Locate the cell with the specified text and output its (x, y) center coordinate. 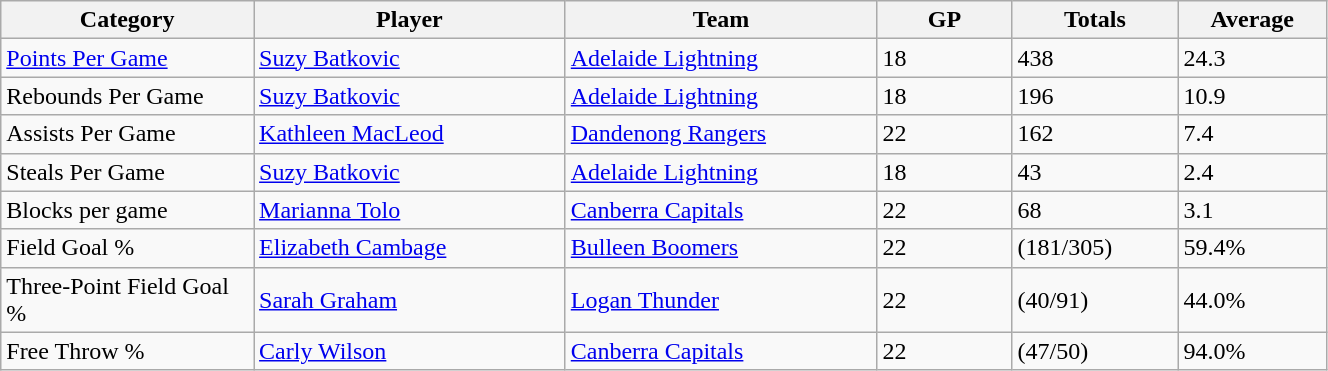
2.4 (1252, 172)
Team (721, 20)
24.3 (1252, 58)
Category (128, 20)
196 (1095, 96)
Logan Thunder (721, 300)
Points Per Game (128, 58)
59.4% (1252, 248)
Elizabeth Cambage (410, 248)
10.9 (1252, 96)
Marianna Tolo (410, 210)
Blocks per game (128, 210)
GP (944, 20)
(47/50) (1095, 351)
Totals (1095, 20)
Field Goal % (128, 248)
Rebounds Per Game (128, 96)
Steals Per Game (128, 172)
94.0% (1252, 351)
Three-Point Field Goal % (128, 300)
Sarah Graham (410, 300)
43 (1095, 172)
162 (1095, 134)
Dandenong Rangers (721, 134)
68 (1095, 210)
Assists Per Game (128, 134)
44.0% (1252, 300)
Free Throw % (128, 351)
Bulleen Boomers (721, 248)
Average (1252, 20)
Kathleen MacLeod (410, 134)
(40/91) (1095, 300)
Carly Wilson (410, 351)
(181/305) (1095, 248)
Player (410, 20)
438 (1095, 58)
7.4 (1252, 134)
3.1 (1252, 210)
